Locate the cell with the specified text and output its [x, y] center coordinate. 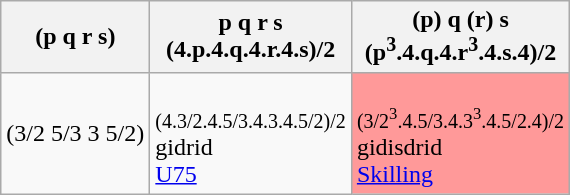
(3/2 5/3 3 5/2) [76, 132]
(3/23.4.5/3.4.33.4.5/2.4)/2gidisdridSkilling [460, 132]
p q r s(4.p.4.q.4.r.4.s)/2 [251, 37]
(4.3/2.4.5/3.4.3.4.5/2)/2gidridU75 [251, 132]
(p) q (r) s(p3.4.q.4.r3.4.s.4)/2 [460, 37]
(p q r s) [76, 37]
